Identify which cell holds the provided text, then report its (x, y) central coordinate. 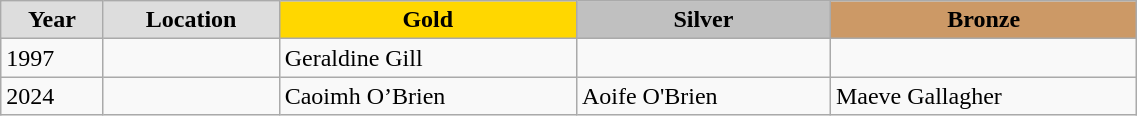
Aoife O'Brien (703, 96)
Silver (703, 20)
Maeve Gallagher (983, 96)
1997 (52, 58)
Bronze (983, 20)
Geraldine Gill (428, 58)
Gold (428, 20)
2024 (52, 96)
Caoimh O’Brien (428, 96)
Location (191, 20)
Year (52, 20)
